Identify which cell holds the provided text, then report its (X, Y) central coordinate. 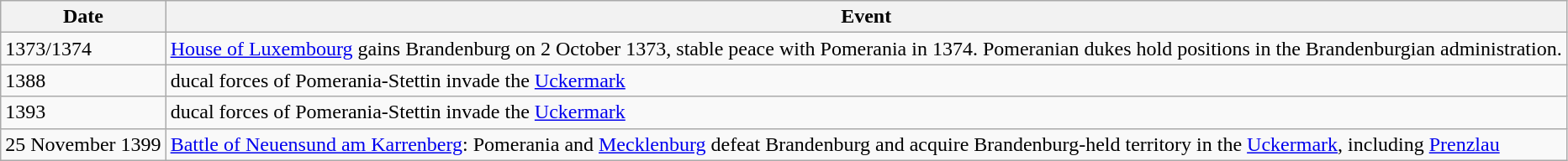
1373/1374 (83, 49)
Event (866, 17)
Date (83, 17)
1388 (83, 80)
25 November 1399 (83, 144)
1393 (83, 112)
